From the cell containing the given text, extract its center point as [x, y] coordinate. 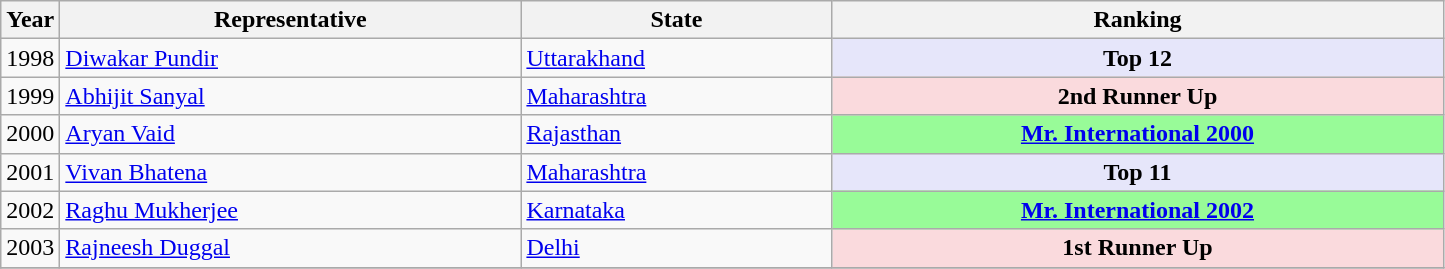
Top 11 [1138, 172]
Year [30, 20]
Uttarakhand [676, 58]
Mr. International 2002 [1138, 210]
Top 12 [1138, 58]
2002 [30, 210]
State [676, 20]
Ranking [1138, 20]
1999 [30, 96]
2003 [30, 248]
2nd Runner Up [1138, 96]
Diwakar Pundir [290, 58]
Karnataka [676, 210]
1st Runner Up [1138, 248]
Representative [290, 20]
Mr. International 2000 [1138, 134]
Delhi [676, 248]
Aryan Vaid [290, 134]
Raghu Mukherjee [290, 210]
Vivan Bhatena [290, 172]
Rajasthan [676, 134]
Abhijit Sanyal [290, 96]
2000 [30, 134]
2001 [30, 172]
1998 [30, 58]
Rajneesh Duggal [290, 248]
